Capture the cell that displays the provided text and extract its (x, y) central coordinate. 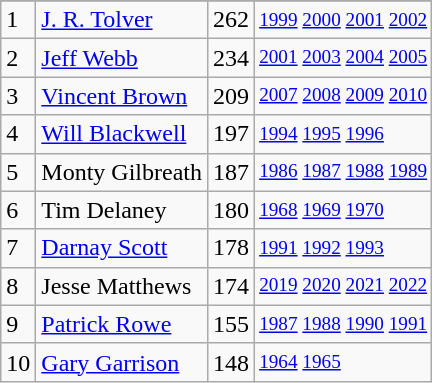
1987 1988 1990 1991 (344, 324)
1994 1995 1996 (344, 134)
1968 1969 1970 (344, 210)
Tim Delaney (122, 210)
174 (232, 286)
Gary Garrison (122, 362)
1999 2000 2001 2002 (344, 20)
Patrick Rowe (122, 324)
Jeff Webb (122, 58)
8 (18, 286)
J. R. Tolver (122, 20)
2007 2008 2009 2010 (344, 96)
180 (232, 210)
234 (232, 58)
2019 2020 2021 2022 (344, 286)
4 (18, 134)
9 (18, 324)
5 (18, 172)
Vincent Brown (122, 96)
148 (232, 362)
Jesse Matthews (122, 286)
Monty Gilbreath (122, 172)
197 (232, 134)
Darnay Scott (122, 248)
3 (18, 96)
10 (18, 362)
209 (232, 96)
6 (18, 210)
187 (232, 172)
1 (18, 20)
7 (18, 248)
178 (232, 248)
1991 1992 1993 (344, 248)
Will Blackwell (122, 134)
1964 1965 (344, 362)
155 (232, 324)
2 (18, 58)
2001 2003 2004 2005 (344, 58)
262 (232, 20)
1986 1987 1988 1989 (344, 172)
